Capture the cell that displays the provided text and extract its [X, Y] central coordinate. 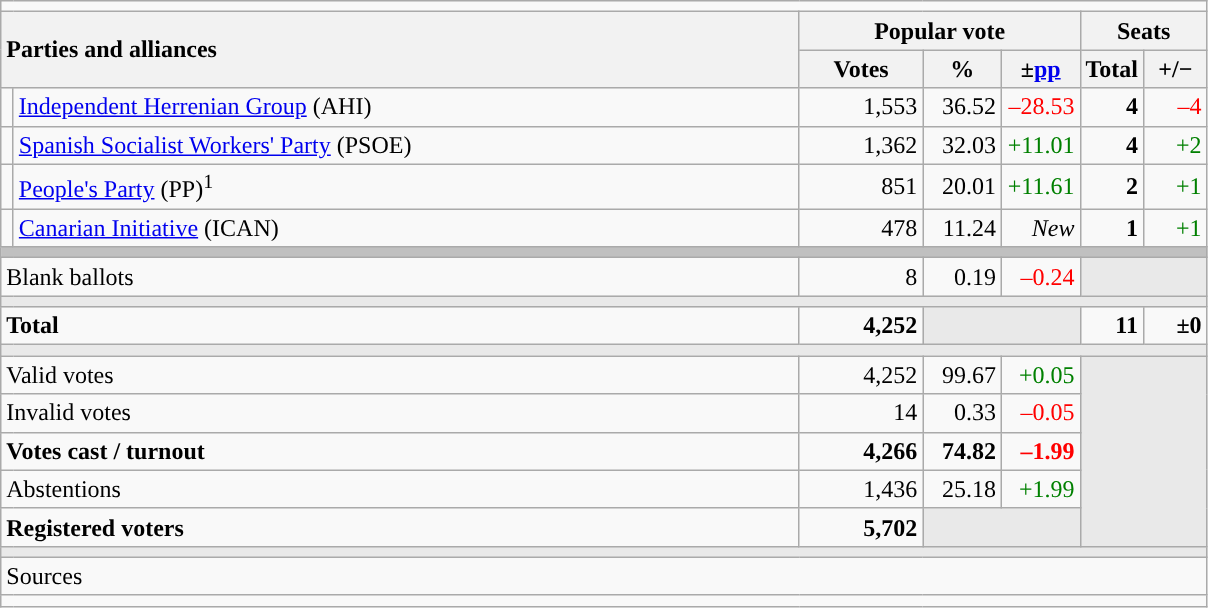
Votes cast / turnout [400, 451]
+2 [1176, 145]
+11.01 [1040, 145]
% [962, 69]
Spanish Socialist Workers' Party (PSOE) [406, 145]
Registered voters [400, 527]
Seats [1144, 31]
±pp [1040, 69]
Votes [861, 69]
New [1040, 228]
14 [861, 413]
74.82 [962, 451]
–1.99 [1040, 451]
11 [1112, 326]
478 [861, 228]
+11.61 [1040, 186]
–0.24 [1040, 277]
5,702 [861, 527]
Parties and alliances [400, 50]
1,436 [861, 489]
25.18 [962, 489]
1,553 [861, 107]
+/− [1176, 69]
8 [861, 277]
Popular vote [940, 31]
+1.99 [1040, 489]
Canarian Initiative (ICAN) [406, 228]
20.01 [962, 186]
Blank ballots [400, 277]
Independent Herrenian Group (AHI) [406, 107]
Invalid votes [400, 413]
99.67 [962, 375]
1 [1112, 228]
+0.05 [1040, 375]
0.19 [962, 277]
11.24 [962, 228]
851 [861, 186]
–4 [1176, 107]
–0.05 [1040, 413]
Abstentions [400, 489]
±0 [1176, 326]
Sources [604, 576]
0.33 [962, 413]
36.52 [962, 107]
2 [1112, 186]
1,362 [861, 145]
–28.53 [1040, 107]
Valid votes [400, 375]
People's Party (PP)1 [406, 186]
4,266 [861, 451]
32.03 [962, 145]
